Identify which cell holds the provided text, then report its (x, y) central coordinate. 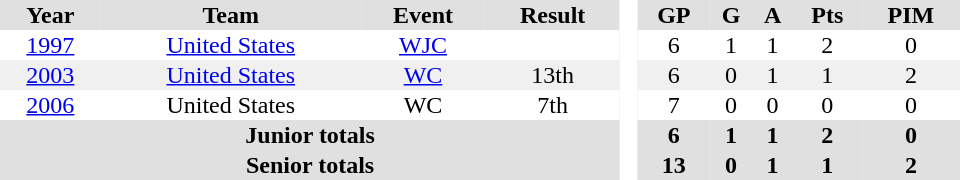
G (732, 15)
1997 (50, 45)
GP (674, 15)
A (773, 15)
PIM (911, 15)
Pts (828, 15)
7 (674, 105)
Year (50, 15)
Event (423, 15)
Senior totals (310, 165)
2006 (50, 105)
Result (552, 15)
Junior totals (310, 135)
13 (674, 165)
2003 (50, 75)
13th (552, 75)
7th (552, 105)
Team (231, 15)
WJC (423, 45)
